From the cell containing the given text, extract its center point as (X, Y) coordinate. 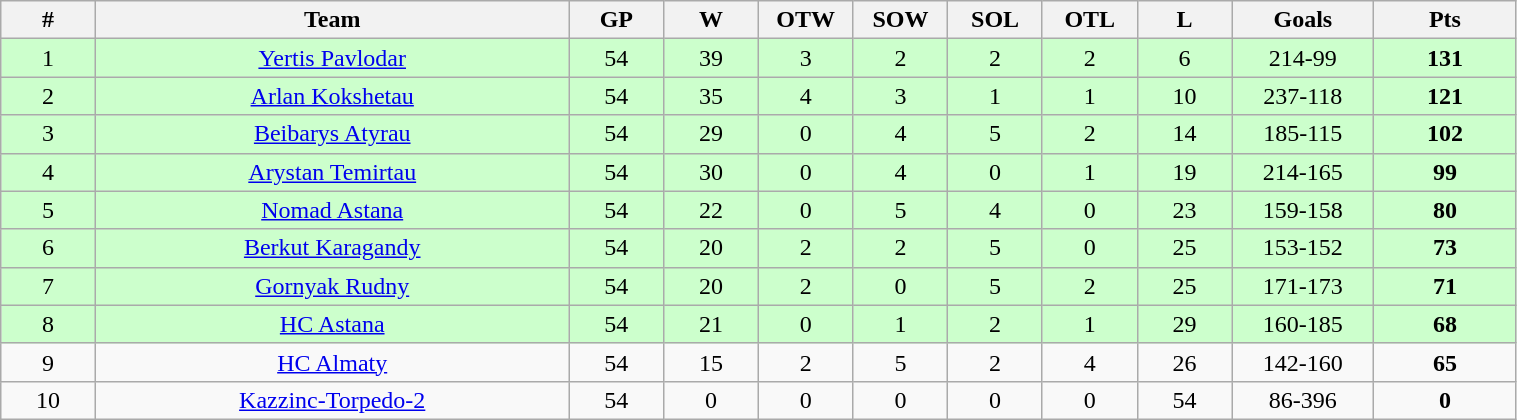
22 (712, 210)
15 (712, 362)
214-99 (1303, 58)
Berkut Karagandy (332, 248)
142-160 (1303, 362)
99 (1445, 172)
Gornyak Rudny (332, 286)
Pts (1445, 20)
80 (1445, 210)
153-152 (1303, 248)
71 (1445, 286)
OTW (806, 20)
L (1184, 20)
W (712, 20)
9 (48, 362)
214-165 (1303, 172)
21 (712, 324)
171-173 (1303, 286)
159-158 (1303, 210)
Arystan Temirtau (332, 172)
19 (1184, 172)
8 (48, 324)
39 (712, 58)
14 (1184, 134)
Team (332, 20)
HC Astana (332, 324)
Nomad Astana (332, 210)
Beibarys Atyrau (332, 134)
Arlan Kokshetau (332, 96)
GP (616, 20)
OTL (1090, 20)
160-185 (1303, 324)
65 (1445, 362)
# (48, 20)
86-396 (1303, 400)
SOL (996, 20)
26 (1184, 362)
73 (1445, 248)
SOW (900, 20)
185-115 (1303, 134)
HC Almaty (332, 362)
23 (1184, 210)
30 (712, 172)
Yertis Pavlodar (332, 58)
Kazzinc-Torpedo-2 (332, 400)
35 (712, 96)
237-118 (1303, 96)
7 (48, 286)
Goals (1303, 20)
131 (1445, 58)
102 (1445, 134)
68 (1445, 324)
121 (1445, 96)
